Output the [X, Y] coordinate of the center of the cell containing the given text.  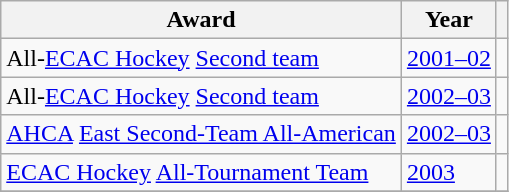
AHCA East Second-Team All-American [202, 134]
Award [202, 20]
2003 [448, 172]
Year [448, 20]
2001–02 [448, 58]
ECAC Hockey All-Tournament Team [202, 172]
